For the text-containing cell, return its midpoint in [x, y] coordinate format. 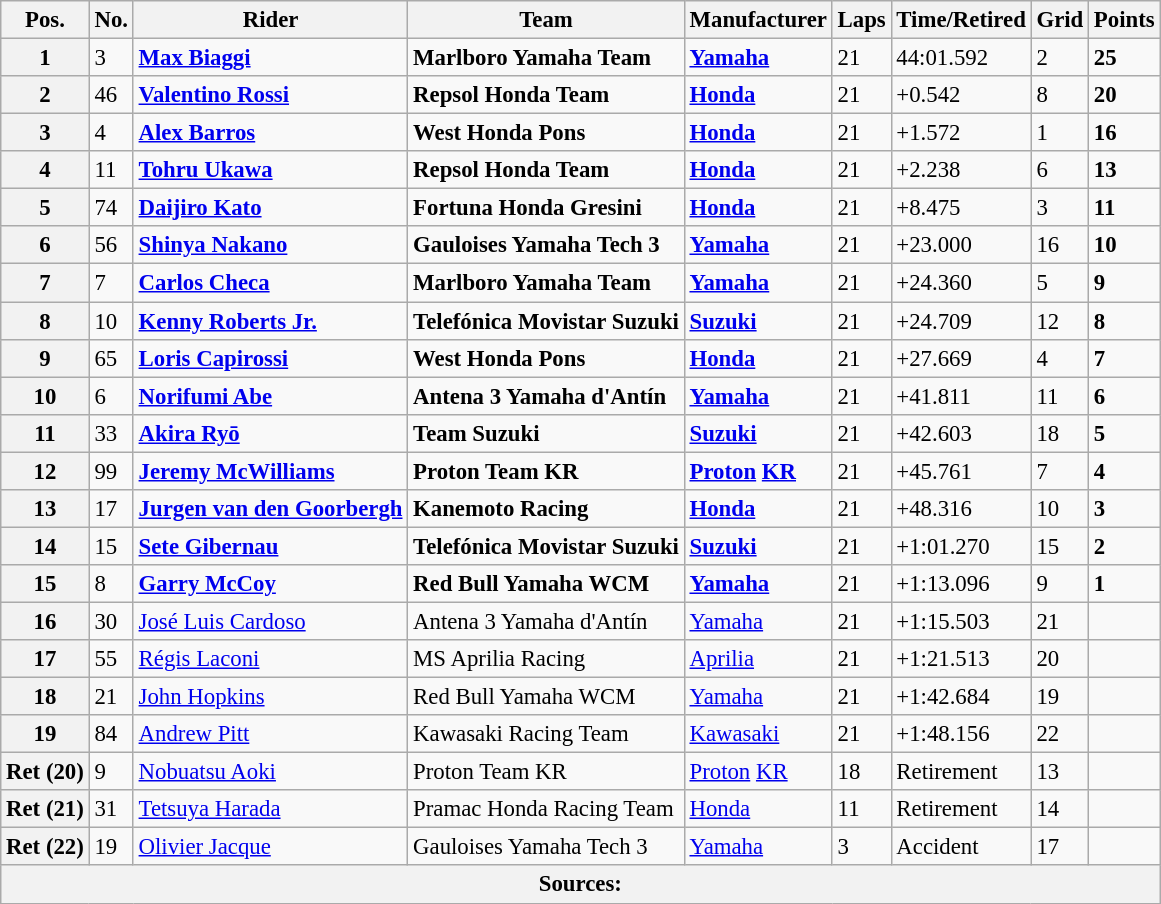
Fortuna Honda Gresini [546, 208]
74 [111, 208]
Daijiro Kato [270, 208]
José Luis Cardoso [270, 621]
+1:15.503 [961, 621]
MS Aprilia Racing [546, 659]
+45.761 [961, 471]
+1:01.270 [961, 546]
Kawasaki Racing Team [546, 734]
Points [1124, 20]
65 [111, 358]
+27.669 [961, 358]
Team Suzuki [546, 433]
Alex Barros [270, 133]
56 [111, 245]
+2.238 [961, 170]
Carlos Checa [270, 283]
No. [111, 20]
+23.000 [961, 245]
Ret (21) [45, 809]
+1:48.156 [961, 734]
44:01.592 [961, 58]
Aprilia [758, 659]
+1:42.684 [961, 697]
+48.316 [961, 509]
99 [111, 471]
+1:13.096 [961, 584]
John Hopkins [270, 697]
Ret (22) [45, 847]
+24.360 [961, 283]
Jeremy McWilliams [270, 471]
Kenny Roberts Jr. [270, 321]
+1.572 [961, 133]
Max Biaggi [270, 58]
Grid [1060, 20]
Pos. [45, 20]
Valentino Rossi [270, 95]
+24.709 [961, 321]
+42.603 [961, 433]
Rider [270, 20]
Norifumi Abe [270, 396]
Accident [961, 847]
+41.811 [961, 396]
Kanemoto Racing [546, 509]
Tetsuya Harada [270, 809]
84 [111, 734]
46 [111, 95]
Kawasaki [758, 734]
+0.542 [961, 95]
Pramac Honda Racing Team [546, 809]
30 [111, 621]
Akira Ryō [270, 433]
33 [111, 433]
25 [1124, 58]
Nobuatsu Aoki [270, 772]
Jurgen van den Goorbergh [270, 509]
Garry McCoy [270, 584]
+1:21.513 [961, 659]
Sete Gibernau [270, 546]
Shinya Nakano [270, 245]
Sources: [580, 885]
Olivier Jacque [270, 847]
Time/Retired [961, 20]
Team [546, 20]
Régis Laconi [270, 659]
55 [111, 659]
Manufacturer [758, 20]
Loris Capirossi [270, 358]
31 [111, 809]
Tohru Ukawa [270, 170]
+8.475 [961, 208]
Ret (20) [45, 772]
22 [1060, 734]
Laps [862, 20]
Andrew Pitt [270, 734]
